Scan for the cell matching the given text and deliver its [X, Y] coordinate at center. 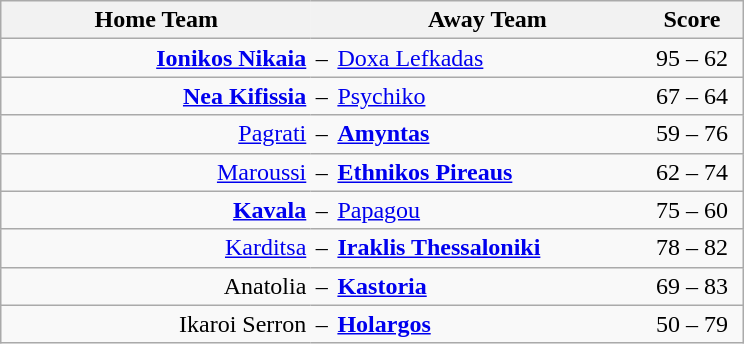
Holargos [488, 324]
Ionikos Nikaia [156, 58]
Kavala [156, 210]
Karditsa [156, 248]
59 – 76 [692, 134]
50 – 79 [692, 324]
Psychiko [488, 96]
Doxa Lefkadas [488, 58]
Amyntas [488, 134]
Ikaroi Serron [156, 324]
95 – 62 [692, 58]
69 – 83 [692, 286]
67 – 64 [692, 96]
Score [692, 20]
Away Team [488, 20]
Home Team [156, 20]
Pagrati [156, 134]
Iraklis Thessaloniki [488, 248]
Ethnikos Pireaus [488, 172]
Papagou [488, 210]
62 – 74 [692, 172]
78 – 82 [692, 248]
Anatolia [156, 286]
Maroussi [156, 172]
Nea Kifissia [156, 96]
Kastoria [488, 286]
75 – 60 [692, 210]
